Identify which cell holds the provided text, then report its [X, Y] central coordinate. 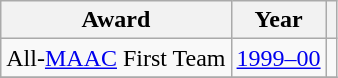
Award [116, 20]
Year [278, 20]
All-MAAC First Team [116, 58]
1999–00 [278, 58]
